Scan for the cell matching the given text and deliver its [X, Y] coordinate at center. 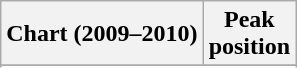
Peakposition [249, 34]
Chart (2009–2010) [102, 34]
